Return the (X, Y) coordinate for the center point of the cell that contains the specified text.  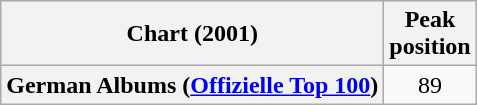
Chart (2001) (192, 34)
Peakposition (430, 34)
German Albums (Offizielle Top 100) (192, 85)
89 (430, 85)
